For the text-containing cell, return its midpoint in (X, Y) coordinate format. 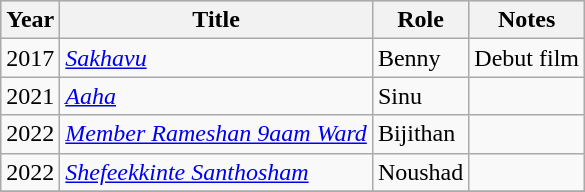
Year (30, 20)
Notes (527, 20)
Noushad (420, 172)
2021 (30, 96)
Aaha (216, 96)
Benny (420, 58)
Sakhavu (216, 58)
2017 (30, 58)
Bijithan (420, 134)
Title (216, 20)
Shefeekkinte Santhosham (216, 172)
Debut film (527, 58)
Member Rameshan 9aam Ward (216, 134)
Role (420, 20)
Sinu (420, 96)
